Capture the cell that displays the provided text and extract its (X, Y) central coordinate. 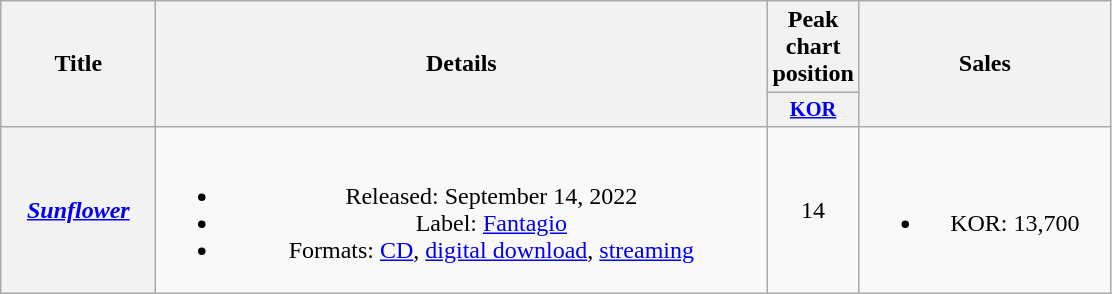
Details (462, 64)
14 (813, 210)
KOR: 13,700 (984, 210)
Sunflower (78, 210)
KOR (813, 110)
Peak chart position (813, 47)
Released: September 14, 2022Label: FantagioFormats: CD, digital download, streaming (462, 210)
Sales (984, 64)
Title (78, 64)
